Extract the (x, y) coordinate from the center of the cell holding the provided text.  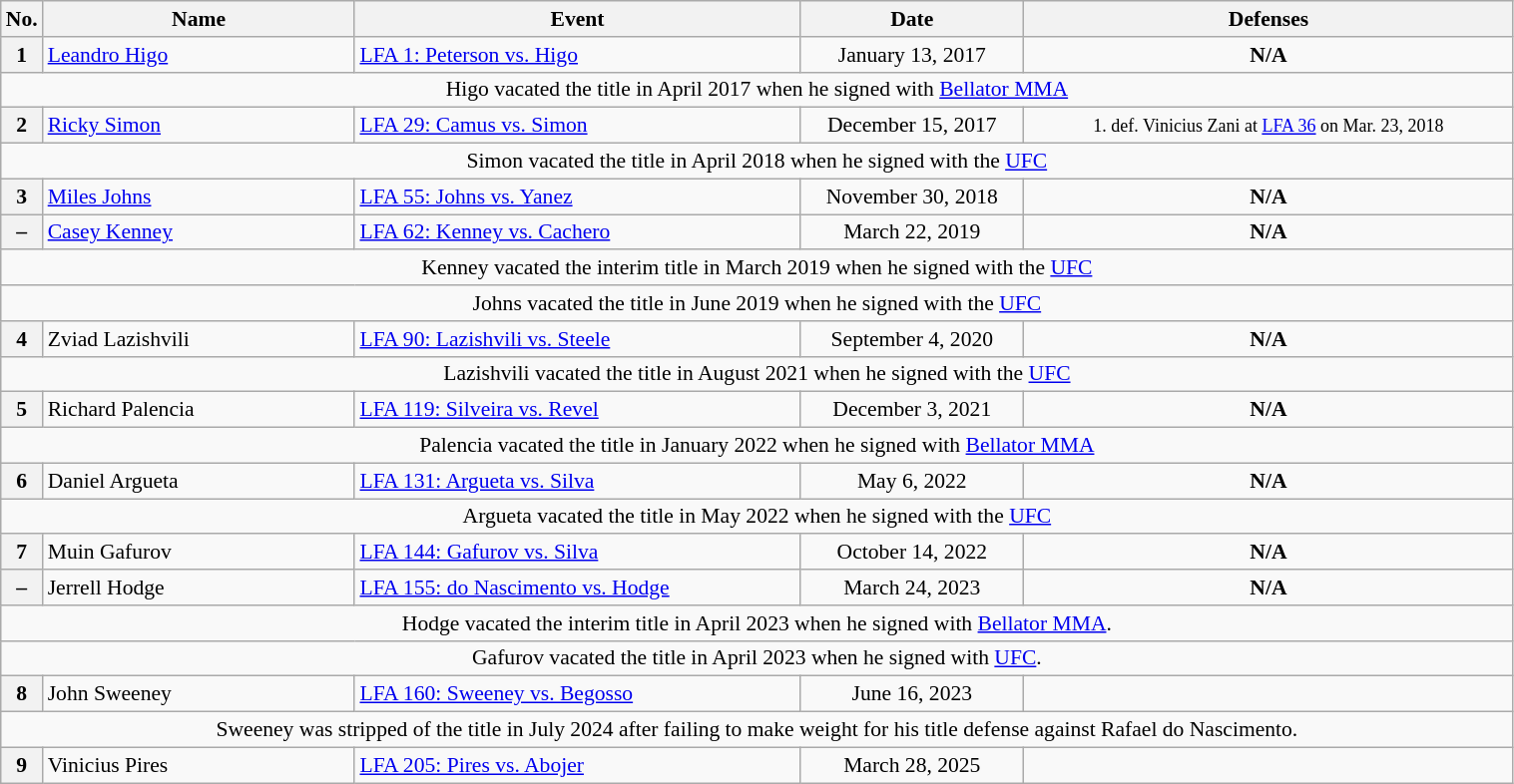
7 (22, 553)
LFA 90: Lazishvili vs. Steele (577, 339)
9 (22, 765)
Gafurov vacated the title in April 2023 when he signed with UFC. (757, 658)
March 28, 2025 (912, 765)
Leandro Higo (200, 55)
January 13, 2017 (912, 55)
Casey Kenney (200, 232)
Event (577, 19)
Kenney vacated the interim title in March 2019 when he signed with the UFC (757, 268)
October 14, 2022 (912, 553)
Zviad Lazishvili (200, 339)
LFA 119: Silveira vs. Revel (577, 410)
Ricky Simon (200, 126)
8 (22, 694)
LFA 29: Camus vs. Simon (577, 126)
Palencia vacated the title in January 2022 when he signed with Bellator MMA (757, 446)
John Sweeney (200, 694)
LFA 160: Sweeney vs. Begosso (577, 694)
Jerrell Hodge (200, 588)
Richard Palencia (200, 410)
June 16, 2023 (912, 694)
Vinicius Pires (200, 765)
Argueta vacated the title in May 2022 when he signed with the UFC (757, 517)
December 15, 2017 (912, 126)
LFA 205: Pires vs. Abojer (577, 765)
Simon vacated the title in April 2018 when he signed with the UFC (757, 162)
6 (22, 481)
Hodge vacated the interim title in April 2023 when he signed with Bellator MMA. (757, 623)
Defenses (1268, 19)
LFA 131: Argueta vs. Silva (577, 481)
LFA 1: Peterson vs. Higo (577, 55)
December 3, 2021 (912, 410)
LFA 55: Johns vs. Yanez (577, 196)
March 24, 2023 (912, 588)
Daniel Argueta (200, 481)
5 (22, 410)
Miles Johns (200, 196)
Date (912, 19)
Higo vacated the title in April 2017 when he signed with Bellator MMA (757, 90)
4 (22, 339)
Sweeney was stripped of the title in July 2024 after failing to make weight for his title defense against Rafael do Nascimento. (757, 730)
LFA 144: Gafurov vs. Silva (577, 553)
Muin Gafurov (200, 553)
March 22, 2019 (912, 232)
September 4, 2020 (912, 339)
1 (22, 55)
LFA 62: Kenney vs. Cachero (577, 232)
November 30, 2018 (912, 196)
May 6, 2022 (912, 481)
Name (200, 19)
Johns vacated the title in June 2019 when he signed with the UFC (757, 303)
3 (22, 196)
Lazishvili vacated the title in August 2021 when he signed with the UFC (757, 374)
No. (22, 19)
2 (22, 126)
LFA 155: do Nascimento vs. Hodge (577, 588)
1. def. Vinicius Zani at LFA 36 on Mar. 23, 2018 (1268, 126)
